Capture the cell that displays the provided text and extract its (X, Y) central coordinate. 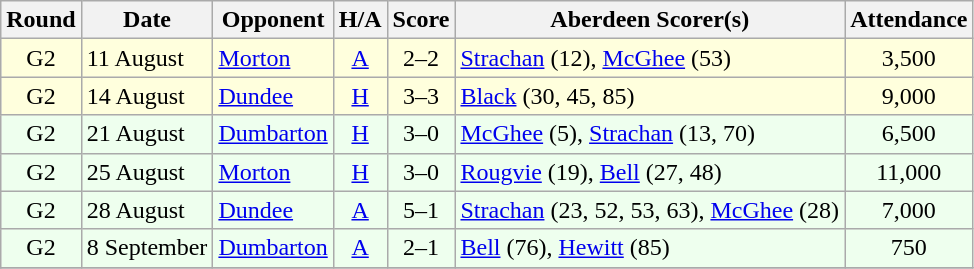
3,500 (909, 58)
McGhee (5), Strachan (13, 70) (650, 134)
11 August (147, 58)
25 August (147, 172)
Attendance (909, 20)
14 August (147, 96)
11,000 (909, 172)
7,000 (909, 210)
6,500 (909, 134)
Bell (76), Hewitt (85) (650, 248)
Round (41, 20)
8 September (147, 248)
2–1 (421, 248)
Score (421, 20)
Strachan (23, 52, 53, 63), McGhee (28) (650, 210)
2–2 (421, 58)
Rougvie (19), Bell (27, 48) (650, 172)
3–3 (421, 96)
21 August (147, 134)
9,000 (909, 96)
Black (30, 45, 85) (650, 96)
750 (909, 248)
5–1 (421, 210)
H/A (360, 20)
Date (147, 20)
Aberdeen Scorer(s) (650, 20)
28 August (147, 210)
Opponent (273, 20)
Strachan (12), McGhee (53) (650, 58)
